From the cell containing the given text, extract its center point as (x, y) coordinate. 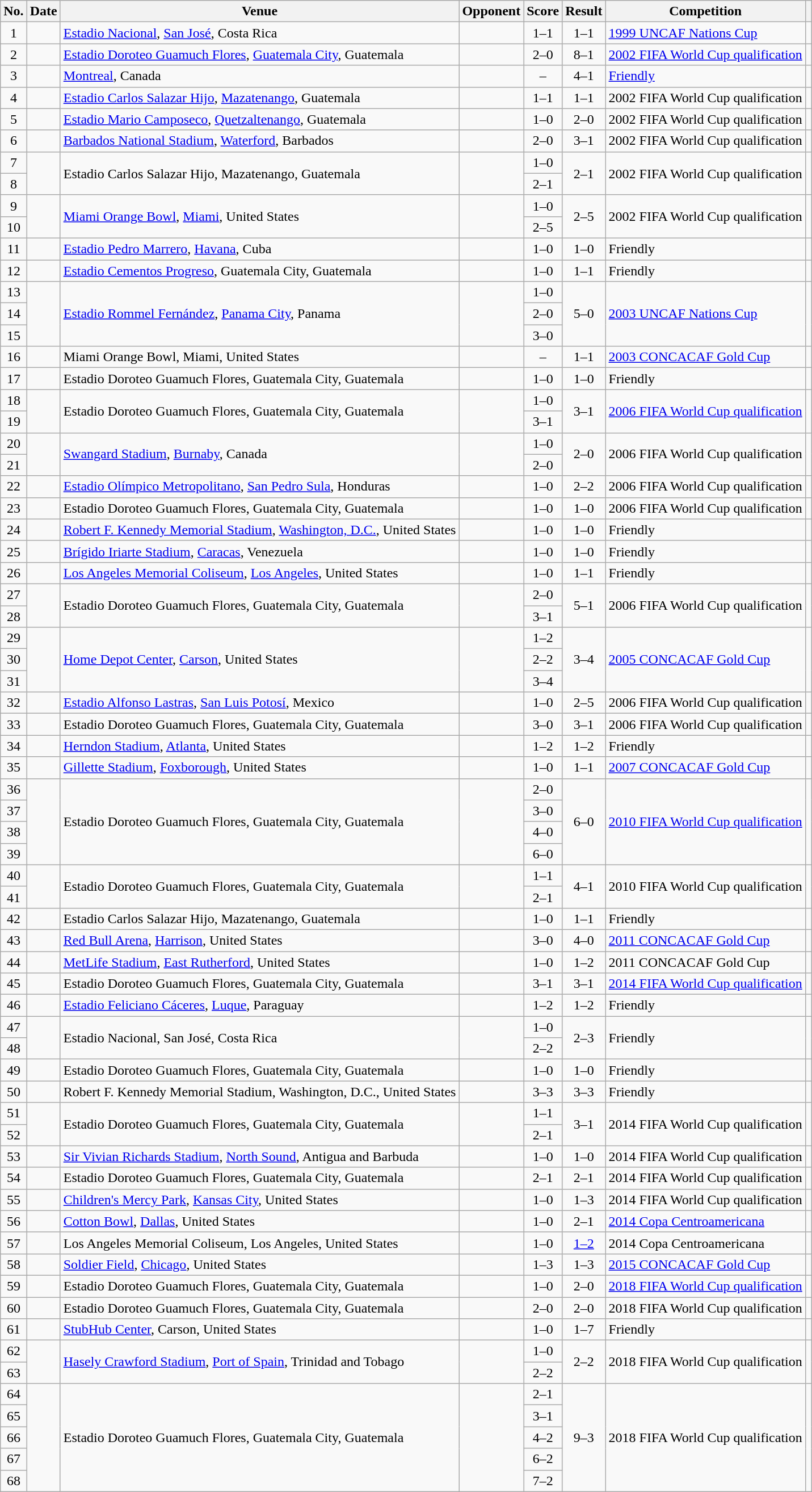
36 (14, 789)
61 (14, 1330)
44 (14, 962)
Swangard Stadium, Burnaby, Canada (260, 454)
16 (14, 357)
5 (14, 119)
Estadio Mario Camposeco, Quetzaltenango, Guatemala (260, 119)
54 (14, 1178)
29 (14, 638)
64 (14, 1394)
68 (14, 1481)
Montreal, Canada (260, 76)
59 (14, 1286)
24 (14, 530)
8–1 (584, 55)
67 (14, 1459)
6 (14, 141)
52 (14, 1135)
Estadio Alfonso Lastras, San Luis Potosí, Mexico (260, 703)
26 (14, 573)
28 (14, 616)
3 (14, 76)
Venue (260, 11)
14 (14, 314)
62 (14, 1351)
49 (14, 1070)
18 (14, 400)
48 (14, 1049)
40 (14, 875)
5–0 (584, 314)
Children's Mercy Park, Kansas City, United States (260, 1200)
Competition (705, 11)
9–3 (584, 1437)
Cotton Bowl, Dallas, United States (260, 1221)
31 (14, 681)
58 (14, 1264)
53 (14, 1156)
2005 CONCACAF Gold Cup (705, 660)
StubHub Center, Carson, United States (260, 1330)
33 (14, 724)
9 (14, 206)
27 (14, 594)
Result (584, 11)
7–2 (543, 1481)
56 (14, 1221)
MetLife Stadium, East Rutherford, United States (260, 962)
32 (14, 703)
5–1 (584, 605)
Gillette Stadium, Foxborough, United States (260, 768)
15 (14, 336)
Estadio Cementos Progreso, Guatemala City, Guatemala (260, 271)
57 (14, 1243)
17 (14, 379)
39 (14, 854)
2 (14, 55)
Red Bull Arena, Harrison, United States (260, 940)
4–2 (543, 1437)
11 (14, 249)
Brígido Iriarte Stadium, Caracas, Venezuela (260, 551)
1–7 (584, 1330)
7 (14, 162)
8 (14, 184)
47 (14, 1027)
2–3 (584, 1038)
Barbados National Stadium, Waterford, Barbados (260, 141)
Estadio Feliciano Cáceres, Luque, Paraguay (260, 1005)
4 (14, 98)
13 (14, 292)
10 (14, 227)
25 (14, 551)
51 (14, 1113)
2003 CONCACAF Gold Cup (705, 357)
23 (14, 508)
Sir Vivian Richards Stadium, North Sound, Antigua and Barbuda (260, 1156)
42 (14, 919)
1 (14, 33)
63 (14, 1373)
Herndon Stadium, Atlanta, United States (260, 746)
12 (14, 271)
43 (14, 940)
Soldier Field, Chicago, United States (260, 1264)
65 (14, 1416)
38 (14, 832)
37 (14, 811)
Estadio Olímpico Metropolitano, San Pedro Sula, Honduras (260, 487)
45 (14, 984)
60 (14, 1307)
66 (14, 1437)
Score (543, 11)
2007 CONCACAF Gold Cup (705, 768)
55 (14, 1200)
2015 CONCACAF Gold Cup (705, 1264)
1999 UNCAF Nations Cup (705, 33)
21 (14, 465)
46 (14, 1005)
Opponent (491, 11)
34 (14, 746)
Home Depot Center, Carson, United States (260, 660)
No. (14, 11)
Hasely Crawford Stadium, Port of Spain, Trinidad and Tobago (260, 1362)
35 (14, 768)
22 (14, 487)
19 (14, 422)
Estadio Rommel Fernández, Panama City, Panama (260, 314)
Date (43, 11)
Estadio Pedro Marrero, Havana, Cuba (260, 249)
2003 UNCAF Nations Cup (705, 314)
41 (14, 897)
20 (14, 443)
30 (14, 660)
6–2 (543, 1459)
50 (14, 1092)
